Extract the (X, Y) coordinate from the center of the cell holding the provided text.  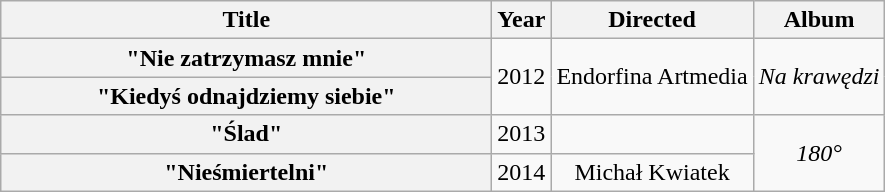
"Ślad" (246, 134)
"Nieśmiertelni" (246, 172)
180° (819, 153)
2012 (522, 77)
2014 (522, 172)
Directed (652, 20)
Endorfina Artmedia (652, 77)
Na krawędzi (819, 77)
2013 (522, 134)
Title (246, 20)
"Nie zatrzymasz mnie" (246, 58)
Album (819, 20)
Michał Kwiatek (652, 172)
"Kiedyś odnajdziemy siebie" (246, 96)
Year (522, 20)
